Scan for the cell matching the given text and deliver its (X, Y) coordinate at center. 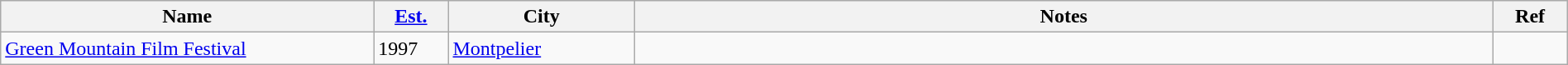
Est. (411, 17)
City (542, 17)
Name (187, 17)
Montpelier (542, 48)
Green Mountain Film Festival (187, 48)
1997 (411, 48)
Notes (1064, 17)
Ref (1530, 17)
